Detect which cell encompasses the target text, then output its [X, Y] center coordinate. 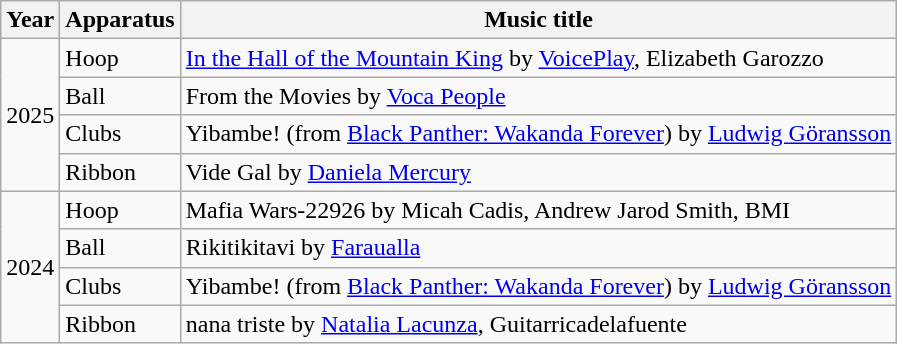
2024 [30, 267]
Apparatus [120, 20]
Mafia Wars-22926 by Micah Cadis, Andrew Jarod Smith, BMI [538, 210]
In the Hall of the Mountain King by VoicePlay, Elizabeth Garozzo [538, 58]
Music title [538, 20]
Rikitikitavi by Faraualla [538, 248]
From the Movies by Voca People [538, 96]
Vide Gal by Daniela Mercury [538, 172]
nana triste by Natalia Lacunza, Guitarricadelafuente [538, 324]
Year [30, 20]
2025 [30, 115]
